Identify which cell holds the provided text, then report its (x, y) central coordinate. 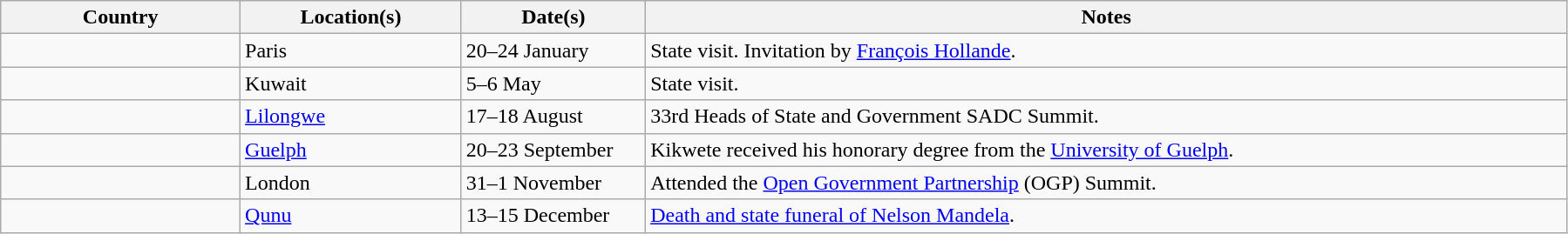
5–6 May (553, 84)
20–23 September (553, 150)
Qunu (351, 216)
Kuwait (351, 84)
Lilongwe (351, 117)
Notes (1107, 17)
Country (120, 17)
33rd Heads of State and Government SADC Summit. (1107, 117)
Death and state funeral of Nelson Mandela. (1107, 216)
13–15 December (553, 216)
State visit. (1107, 84)
Date(s) (553, 17)
31–1 November (553, 183)
Location(s) (351, 17)
London (351, 183)
Kikwete received his honorary degree from the University of Guelph. (1107, 150)
20–24 January (553, 50)
State visit. Invitation by François Hollande. (1107, 50)
Paris (351, 50)
Attended the Open Government Partnership (OGP) Summit. (1107, 183)
Guelph (351, 150)
17–18 August (553, 117)
